Search for the cell housing the specified text and yield its (x, y) center coordinate. 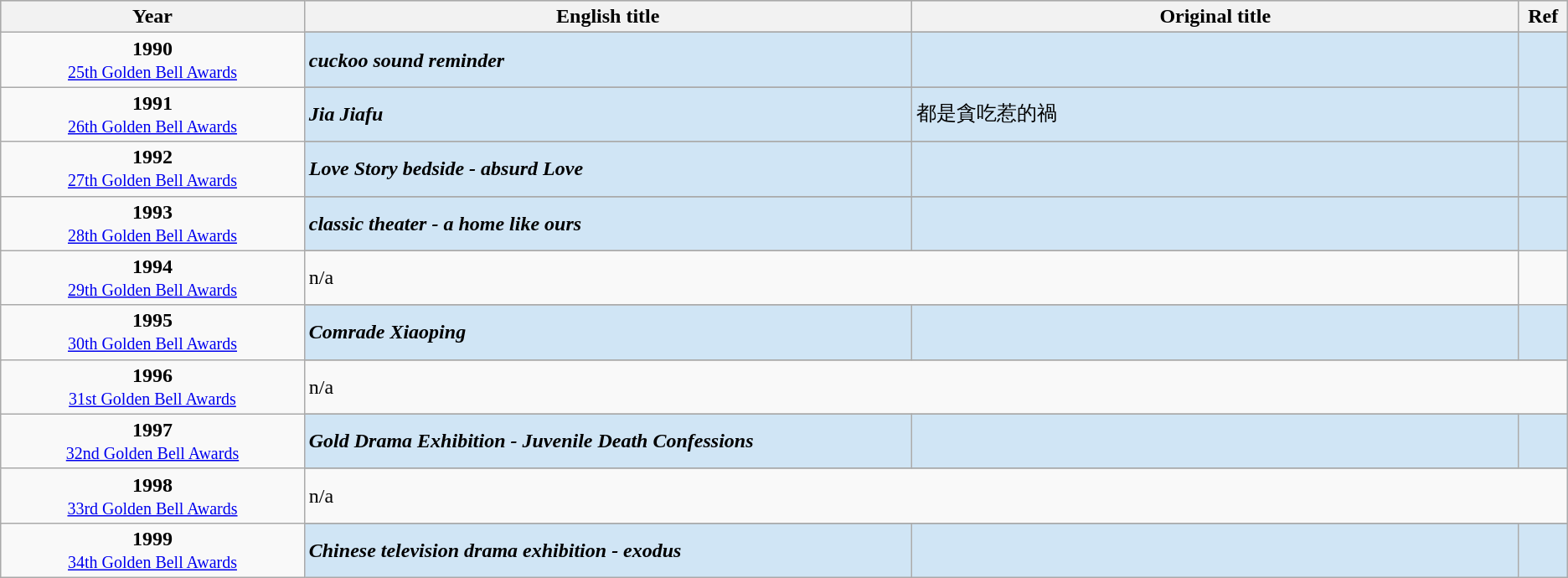
1996 31st Golden Bell Awards (152, 387)
1994 29th Golden Bell Awards (152, 278)
Gold Drama Exhibition - Juvenile Death Confessions (608, 441)
都是貪吃惹的禍 (1215, 114)
Year (152, 17)
1995 30th Golden Bell Awards (152, 332)
Ref (1543, 17)
1998 33rd Golden Bell Awards (152, 496)
Comrade Xiaoping (608, 332)
English title (608, 17)
1999 34th Golden Bell Awards (152, 550)
1997 32nd Golden Bell Awards (152, 441)
classic theater - a home like ours (608, 223)
cuckoo sound reminder (608, 60)
Chinese television drama exhibition - exodus (608, 550)
1991 26th Golden Bell Awards (152, 114)
Jia Jiafu (608, 114)
Love Story bedside - absurd Love (608, 169)
Original title (1215, 17)
1990 25th Golden Bell Awards (152, 60)
1993 28th Golden Bell Awards (152, 223)
1992 27th Golden Bell Awards (152, 169)
